Pinpoint the cell where the given text exists, returning its (X, Y) midpoint coordinate. 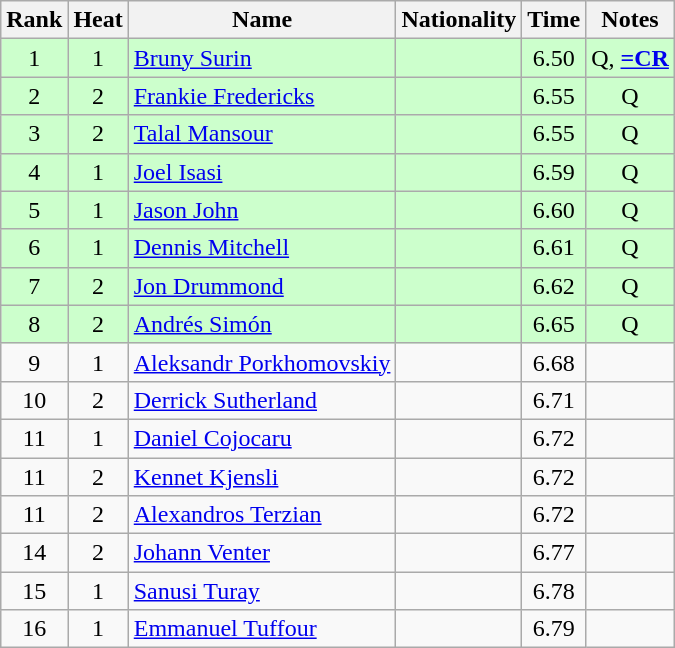
Name (262, 20)
3 (34, 134)
Daniel Cojocaru (262, 438)
7 (34, 286)
6.59 (554, 172)
Nationality (459, 20)
6.50 (554, 58)
14 (34, 553)
Sanusi Turay (262, 591)
6.60 (554, 210)
6.65 (554, 324)
Q, =CR (630, 58)
Frankie Fredericks (262, 96)
15 (34, 591)
Dennis Mitchell (262, 248)
6.71 (554, 400)
Johann Venter (262, 553)
Jason John (262, 210)
Andrés Simón (262, 324)
Derrick Sutherland (262, 400)
6.77 (554, 553)
6.79 (554, 629)
6.78 (554, 591)
6 (34, 248)
6.68 (554, 362)
8 (34, 324)
4 (34, 172)
Kennet Kjensli (262, 477)
9 (34, 362)
16 (34, 629)
Aleksandr Porkhomovskiy (262, 362)
Time (554, 20)
Talal Mansour (262, 134)
6.62 (554, 286)
Emmanuel Tuffour (262, 629)
Bruny Surin (262, 58)
Heat (98, 20)
5 (34, 210)
Notes (630, 20)
Jon Drummond (262, 286)
Alexandros Terzian (262, 515)
Joel Isasi (262, 172)
6.61 (554, 248)
Rank (34, 20)
10 (34, 400)
